Scan for the cell matching the given text and deliver its [x, y] coordinate at center. 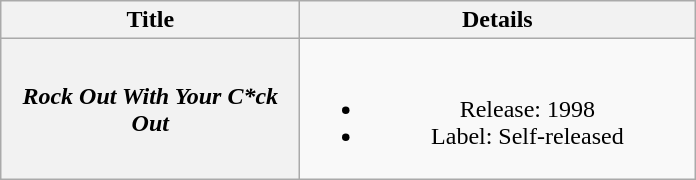
Details [498, 20]
Title [150, 20]
Rock Out With Your C*ck Out [150, 109]
Release: 1998Label: Self-released [498, 109]
